Scan for the cell matching the given text and deliver its (X, Y) coordinate at center. 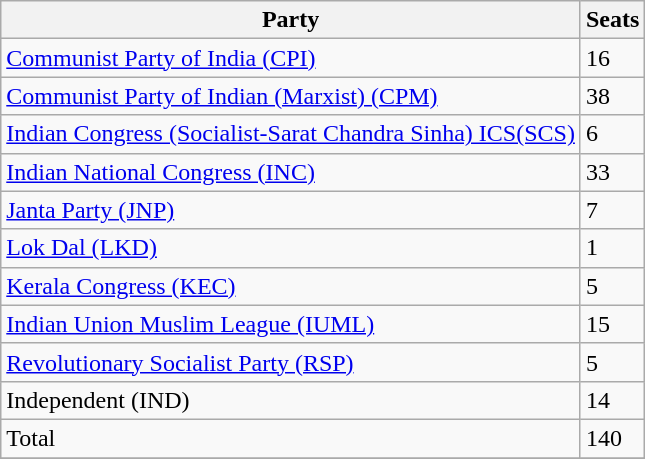
Janta Party (JNP) (291, 210)
7 (612, 210)
Communist Party of Indian (Marxist) (CPM) (291, 96)
15 (612, 324)
Revolutionary Socialist Party (RSP) (291, 362)
Total (291, 438)
6 (612, 134)
33 (612, 172)
Seats (612, 20)
Independent (IND) (291, 400)
1 (612, 248)
Lok Dal (LKD) (291, 248)
Indian National Congress (INC) (291, 172)
140 (612, 438)
16 (612, 58)
Kerala Congress (KEC) (291, 286)
Indian Congress (Socialist-Sarat Chandra Sinha) ICS(SCS) (291, 134)
Indian Union Muslim League (IUML) (291, 324)
14 (612, 400)
Communist Party of India (CPI) (291, 58)
38 (612, 96)
Party (291, 20)
